Extract the [x, y] coordinate from the center of the cell holding the provided text.  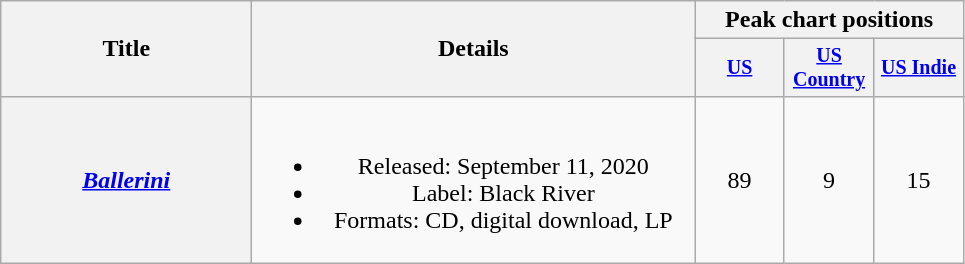
89 [740, 180]
US Country [828, 68]
9 [828, 180]
Ballerini [126, 180]
Details [474, 49]
US [740, 68]
15 [918, 180]
Title [126, 49]
US Indie [918, 68]
Peak chart positions [829, 20]
Released: September 11, 2020Label: Black RiverFormats: CD, digital download, LP [474, 180]
